Scan for the cell matching the given text and deliver its (X, Y) coordinate at center. 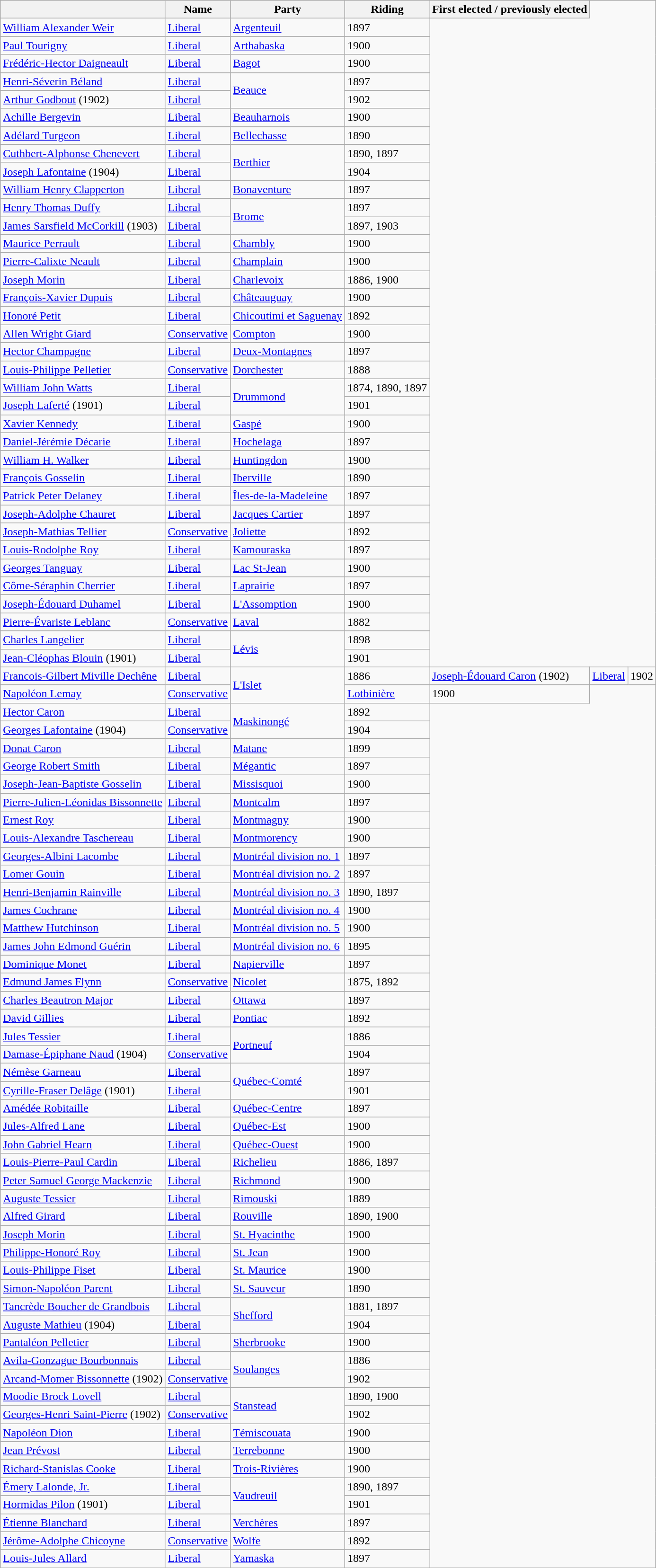
Laval (288, 622)
Kamouraska (288, 550)
Charlevoix (288, 280)
Daniel-Jérémie Décarie (83, 442)
Simon-Napoléon Parent (83, 1288)
Îles-de-la-Madeleine (288, 496)
Jules-Alfred Lane (83, 1126)
Honoré Petit (83, 316)
Argenteuil (288, 27)
Auguste Tessier (83, 1198)
Yamaska (288, 1559)
Louis-Rodolphe Roy (83, 550)
Maurice Perrault (83, 244)
Champlain (288, 262)
L'Islet (288, 685)
Wolfe (288, 1541)
Maskinongé (288, 721)
Bagot (288, 63)
Napoléon Dion (83, 1433)
Pantaléon Pelletier (83, 1342)
Vaudreuil (288, 1496)
Edmund James Flynn (83, 982)
Adélard Turgeon (83, 135)
Bonaventure (288, 189)
Lévis (288, 649)
Richmond (288, 1180)
St. Hyacinthe (288, 1234)
Drummond (288, 397)
1888 (387, 370)
Québec-Centre (288, 1108)
Cuthbert-Alphonse Chenevert (83, 153)
Portneuf (288, 1045)
Châteauguay (288, 298)
Beauharnois (288, 117)
William Henry Clapperton (83, 189)
Name (198, 9)
Lotbinière (387, 694)
Montmagny (288, 820)
Mégantic (288, 766)
Pierre-Évariste Leblanc (83, 622)
1898 (387, 640)
Tancrède Boucher de Grandbois (83, 1306)
Louis-Alexandre Taschereau (83, 838)
Montréal division no. 6 (288, 946)
George Robert Smith (83, 766)
Philippe-Honoré Roy (83, 1252)
Montréal division no. 4 (288, 910)
Huntingdon (288, 460)
Chicoutimi et Saguenay (288, 316)
François Gosselin (83, 478)
Matthew Hutchinson (83, 928)
Joseph-Édouard Caron (1902) (510, 676)
Joseph-Jean-Baptiste Gosselin (83, 784)
Montréal division no. 1 (288, 856)
Shefford (288, 1315)
Richelieu (288, 1162)
Joliette (288, 532)
Louis-Philippe Pelletier (83, 370)
Montmorency (288, 838)
Party (288, 9)
Frédéric-Hector Daigneault (83, 63)
James John Edmond Guérin (83, 946)
Jean-Cléophas Blouin (1901) (83, 658)
Chambly (288, 244)
Laprairie (288, 586)
Joseph-Édouard Duhamel (83, 604)
First elected / previously elected (510, 9)
Henri-Séverin Béland (83, 81)
Charles Beautron Major (83, 1000)
Québec-Est (288, 1126)
Berthier (288, 162)
Joseph Laferté (1901) (83, 406)
Soulanges (288, 1369)
Deux-Montagnes (288, 352)
Nicolet (288, 982)
Montcalm (288, 802)
St. Jean (288, 1252)
Némèse Garneau (83, 1072)
Moodie Brock Lovell (83, 1397)
Damase-Épiphane Naud (1904) (83, 1054)
1886, 1900 (387, 280)
Arthur Godbout (1902) (83, 99)
Napierville (288, 964)
Hector Champagne (83, 352)
Dominique Monet (83, 964)
Charles Langelier (83, 640)
Hochelaga (288, 442)
Québec-Comté (288, 1081)
Côme-Séraphin Cherrier (83, 586)
Amédée Robitaille (83, 1108)
Hector Caron (83, 712)
Georges Tanguay (83, 568)
Missisquoi (288, 784)
Trois-Rivières (288, 1469)
Pierre-Calixte Neault (83, 262)
Lomer Gouin (83, 874)
1881, 1897 (387, 1306)
Montréal division no. 2 (288, 874)
Peter Samuel George Mackenzie (83, 1180)
Richard-Stanislas Cooke (83, 1469)
Joseph-Mathias Tellier (83, 532)
Paul Tourigny (83, 45)
Georges-Albini Lacombe (83, 856)
Alfred Girard (83, 1216)
James Sarsfield McCorkill (1903) (83, 226)
William Alexander Weir (83, 27)
Rouville (288, 1216)
Pierre-Julien-Léonidas Bissonnette (83, 802)
Gaspé (288, 424)
Jérôme-Adolphe Chicoyne (83, 1541)
L'Assomption (288, 604)
Jules Tessier (83, 1036)
1895 (387, 946)
James Cochrane (83, 910)
Bellechasse (288, 135)
1889 (387, 1198)
Compton (288, 334)
Georges-Henri Saint-Pierre (1902) (83, 1415)
William H. Walker (83, 460)
Verchères (288, 1523)
Montréal division no. 5 (288, 928)
Terrebonne (288, 1451)
Arcand-Momer Bissonnette (1902) (83, 1379)
St. Sauveur (288, 1288)
Jacques Cartier (288, 514)
Matane (288, 748)
Stanstead (288, 1406)
Beauce (288, 90)
1897, 1903 (387, 226)
Rimouski (288, 1198)
Louis-Pierre-Paul Cardin (83, 1162)
Dorchester (288, 370)
1874, 1890, 1897 (387, 388)
Montréal division no. 3 (288, 892)
Henri-Benjamin Rainville (83, 892)
Georges Lafontaine (1904) (83, 730)
Québec-Ouest (288, 1144)
François-Xavier Dupuis (83, 298)
Lac St-Jean (288, 568)
Iberville (288, 478)
Cyrille-Fraser Delâge (1901) (83, 1090)
Brome (288, 216)
Achille Bergevin (83, 117)
Napoléon Lemay (83, 694)
Pontiac (288, 1018)
Henry Thomas Duffy (83, 207)
Riding (387, 9)
1875, 1892 (387, 982)
Témiscouata (288, 1433)
Joseph-Adolphe Chauret (83, 514)
Jean Prévost (83, 1451)
David Gillies (83, 1018)
Ottawa (288, 1000)
Hormidas Pilon (1901) (83, 1505)
Ernest Roy (83, 820)
Xavier Kennedy (83, 424)
William John Watts (83, 388)
Sherbrooke (288, 1342)
1899 (387, 748)
1882 (387, 622)
Donat Caron (83, 748)
Arthabaska (288, 45)
John Gabriel Hearn (83, 1144)
Joseph Lafontaine (1904) (83, 171)
Patrick Peter Delaney (83, 496)
Étienne Blanchard (83, 1523)
Francois-Gilbert Miville Dechêne (83, 676)
St. Maurice (288, 1270)
Louis-Philippe Fiset (83, 1270)
Allen Wright Giard (83, 334)
1886, 1897 (387, 1162)
Auguste Mathieu (1904) (83, 1324)
Émery Lalonde, Jr. (83, 1487)
Avila-Gonzague Bourbonnais (83, 1360)
Louis-Jules Allard (83, 1559)
